Capture the cell that displays the provided text and extract its [X, Y] central coordinate. 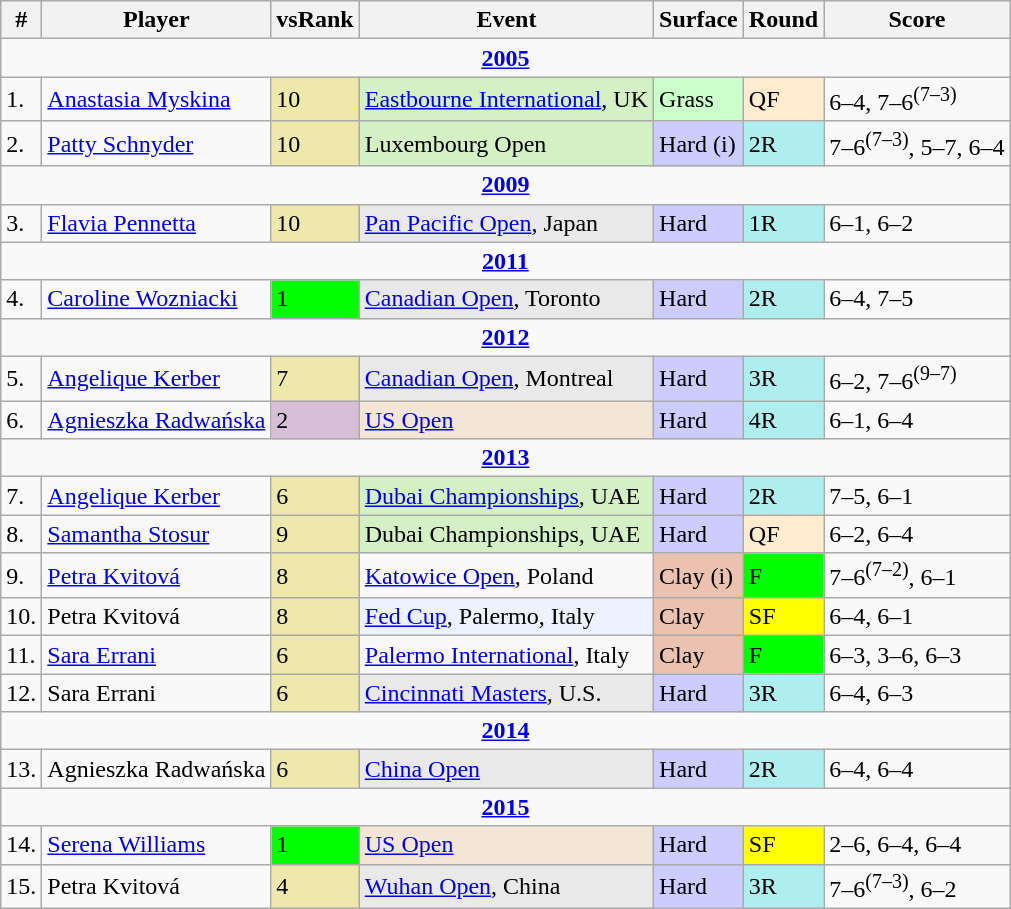
# [22, 20]
1. [22, 100]
Clay (i) [699, 576]
Cincinnati Masters, U.S. [506, 693]
Anastasia Myskina [156, 100]
Event [506, 20]
Round [783, 20]
Canadian Open, Montreal [506, 378]
Player [156, 20]
7–6(7–3), 6–2 [917, 886]
6–4, 6–3 [917, 693]
2014 [506, 731]
7–6(7–2), 6–1 [917, 576]
6–1, 6–2 [917, 223]
Samantha Stosur [156, 534]
11. [22, 655]
Palermo International, Italy [506, 655]
4 [315, 886]
6–3, 3–6, 6–3 [917, 655]
2015 [506, 807]
13. [22, 769]
2. [22, 144]
7–5, 6–1 [917, 496]
12. [22, 693]
Serena Williams [156, 845]
Grass [699, 100]
6–4, 7–6(7–3) [917, 100]
6–2, 7–6(9–7) [917, 378]
9. [22, 576]
7 [315, 378]
Canadian Open, Toronto [506, 299]
2013 [506, 458]
1R [783, 223]
9 [315, 534]
7–6(7–3), 5–7, 6–4 [917, 144]
7. [22, 496]
4R [783, 420]
Patty Schnyder [156, 144]
2005 [506, 58]
2011 [506, 261]
4. [22, 299]
6–1, 6–4 [917, 420]
2–6, 6–4, 6–4 [917, 845]
15. [22, 886]
Wuhan Open, China [506, 886]
Katowice Open, Poland [506, 576]
14. [22, 845]
10. [22, 617]
2012 [506, 337]
Score [917, 20]
Flavia Pennetta [156, 223]
2 [315, 420]
6–4, 7–5 [917, 299]
Luxembourg Open [506, 144]
6–4, 6–4 [917, 769]
6–4, 6–1 [917, 617]
Fed Cup, Palermo, Italy [506, 617]
6. [22, 420]
2009 [506, 185]
6–2, 6–4 [917, 534]
Surface [699, 20]
5. [22, 378]
Hard (i) [699, 144]
Caroline Wozniacki [156, 299]
vsRank [315, 20]
3. [22, 223]
8. [22, 534]
China Open [506, 769]
Pan Pacific Open, Japan [506, 223]
Eastbourne International, UK [506, 100]
